Output the (x, y) coordinate of the center of the cell containing the given text.  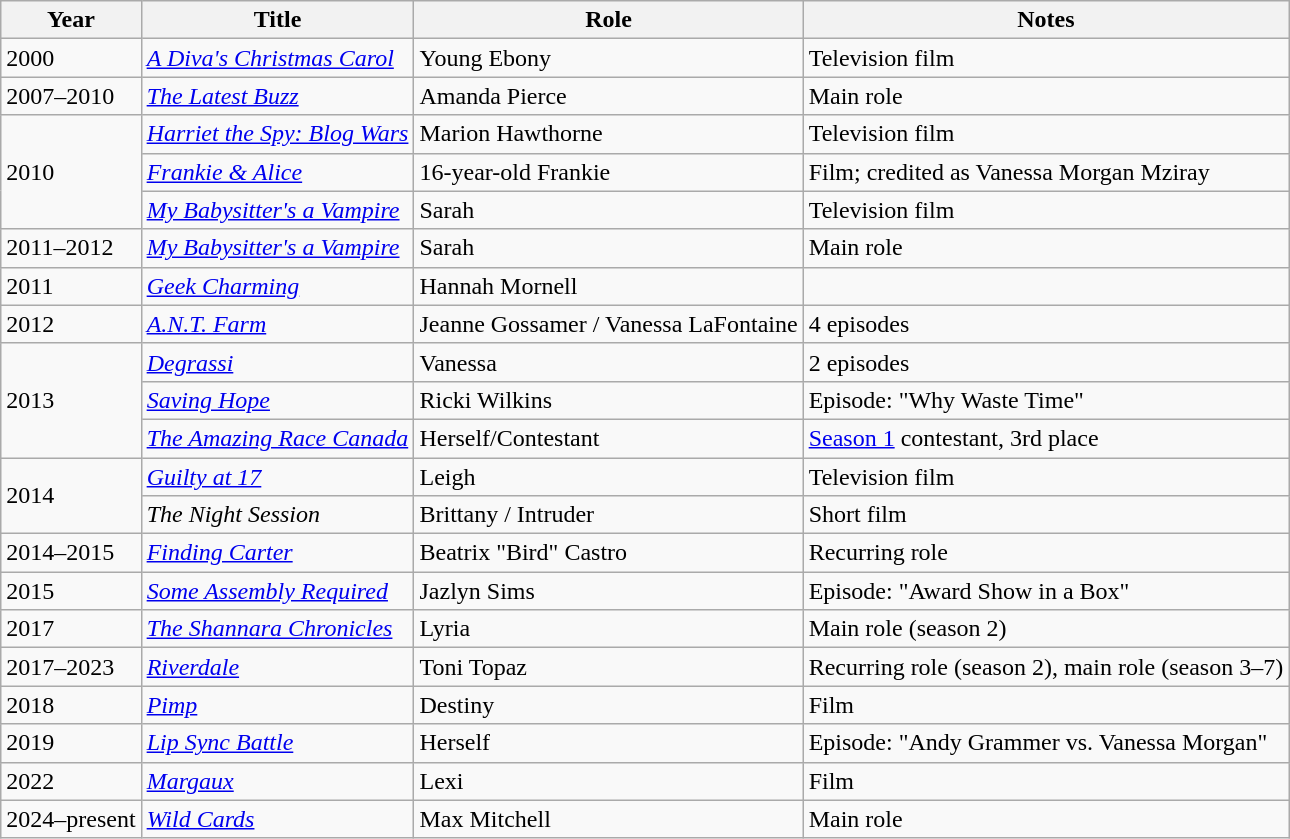
2018 (71, 705)
Herself/Contestant (608, 438)
Episode: "Why Waste Time" (1046, 400)
Episode: "Award Show in a Box" (1046, 591)
Main role (season 2) (1046, 629)
2017 (71, 629)
2 episodes (1046, 362)
2014 (71, 496)
2024–present (71, 819)
Season 1 contestant, 3rd place (1046, 438)
Lip Sync Battle (278, 743)
Max Mitchell (608, 819)
Beatrix "Bird" Castro (608, 553)
Recurring role (1046, 553)
2022 (71, 781)
Saving Hope (278, 400)
2012 (71, 324)
Episode: "Andy Grammer vs. Vanessa Morgan" (1046, 743)
Harriet the Spy: Blog Wars (278, 134)
Short film (1046, 515)
The Shannara Chronicles (278, 629)
Leigh (608, 477)
2000 (71, 58)
Vanessa (608, 362)
Finding Carter (278, 553)
Margaux (278, 781)
Year (71, 20)
Guilty at 17 (278, 477)
2010 (71, 172)
2019 (71, 743)
2011 (71, 286)
Brittany / Intruder (608, 515)
Riverdale (278, 667)
The Amazing Race Canada (278, 438)
A Diva's Christmas Carol (278, 58)
2017–2023 (71, 667)
2011–2012 (71, 248)
Recurring role (season 2), main role (season 3–7) (1046, 667)
Degrassi (278, 362)
Role (608, 20)
Amanda Pierce (608, 96)
Frankie & Alice (278, 172)
Hannah Mornell (608, 286)
The Latest Buzz (278, 96)
Lyria (608, 629)
Film; credited as Vanessa Morgan Mziray (1046, 172)
Jazlyn Sims (608, 591)
Destiny (608, 705)
Ricki Wilkins (608, 400)
A.N.T. Farm (278, 324)
Herself (608, 743)
Young Ebony (608, 58)
Pimp (278, 705)
Jeanne Gossamer / Vanessa LaFontaine (608, 324)
Title (278, 20)
Notes (1046, 20)
Wild Cards (278, 819)
2013 (71, 400)
Marion Hawthorne (608, 134)
Lexi (608, 781)
Toni Topaz (608, 667)
2007–2010 (71, 96)
2015 (71, 591)
4 episodes (1046, 324)
The Night Session (278, 515)
16-year-old Frankie (608, 172)
Some Assembly Required (278, 591)
2014–2015 (71, 553)
Geek Charming (278, 286)
